Extract the [X, Y] coordinate from the center of the cell holding the provided text.  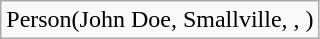
Person(John Doe, Smallville, , ) [160, 20]
